Return (X, Y) of the center of cell containing provided text 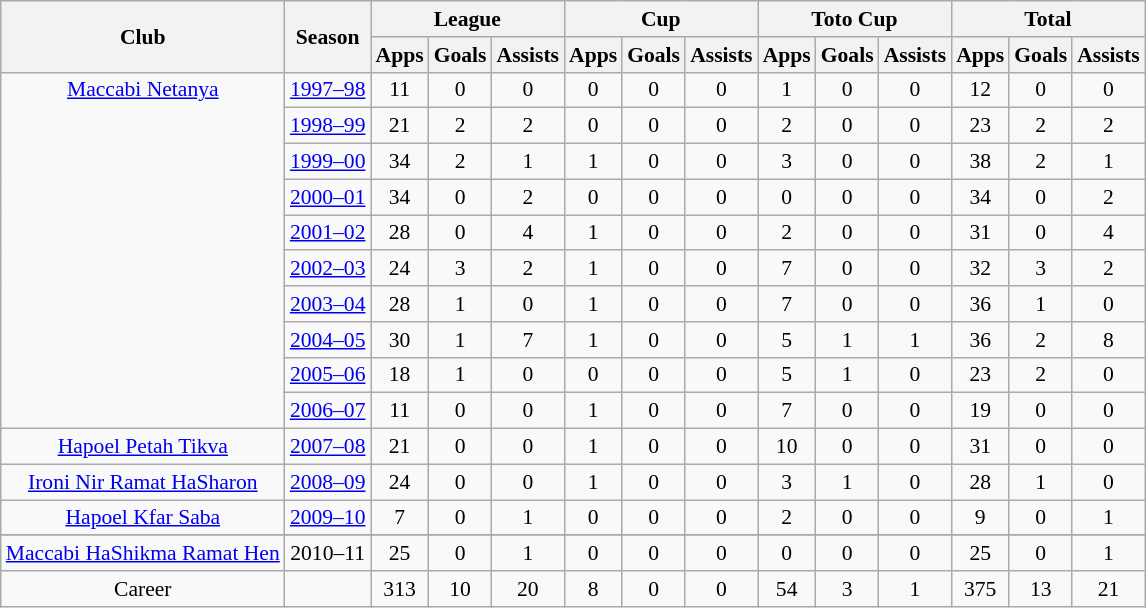
Hapoel Kfar Saba (143, 518)
1998–99 (328, 126)
Ironi Nir Ramat HaSharon (143, 482)
2010–11 (328, 554)
Season (328, 36)
Maccabi HaShikma Ramat Hen (143, 554)
2005–06 (328, 375)
38 (980, 162)
Cup (661, 19)
30 (399, 340)
375 (980, 589)
313 (399, 589)
12 (980, 90)
2004–05 (328, 340)
32 (980, 269)
2000–01 (328, 197)
2009–10 (328, 518)
1997–98 (328, 90)
9 (980, 518)
Total (1048, 19)
Club (143, 36)
20 (528, 589)
13 (1040, 589)
1999–00 (328, 162)
2008–09 (328, 482)
Toto Cup (855, 19)
2003–04 (328, 304)
2006–07 (328, 411)
League (467, 19)
Hapoel Petah Tikva (143, 447)
18 (399, 375)
2001–02 (328, 233)
Maccabi Netanya (143, 250)
54 (787, 589)
19 (980, 411)
2002–03 (328, 269)
Career (143, 589)
2007–08 (328, 447)
